Provide the (X, Y) coordinate of the cell's center where the given text is located.  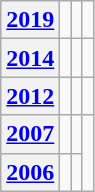
2006 (30, 172)
2007 (30, 134)
2019 (30, 20)
2012 (30, 96)
2014 (30, 58)
